Capture the cell that displays the provided text and extract its (X, Y) central coordinate. 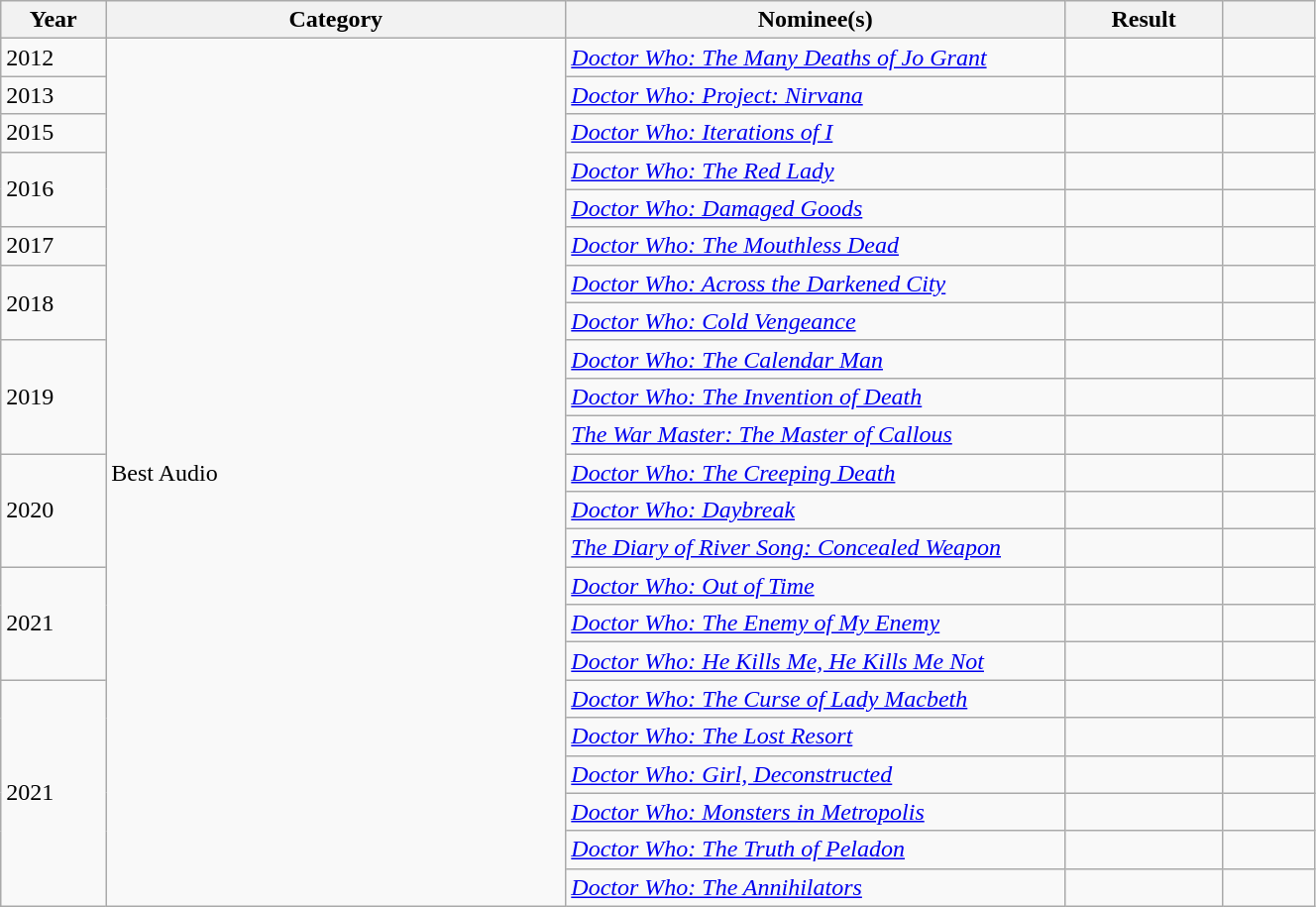
Doctor Who: Monsters in Metropolis (816, 812)
2016 (54, 189)
Doctor Who: The Calendar Man (816, 359)
Doctor Who: Out of Time (816, 586)
2015 (54, 133)
The Diary of River Song: Concealed Weapon (816, 548)
Doctor Who: The Curse of Lady Macbeth (816, 699)
Doctor Who: Damaged Goods (816, 208)
Doctor Who: The Creeping Death (816, 473)
Doctor Who: Girl, Deconstructed (816, 774)
Doctor Who: The Red Lady (816, 170)
Nominee(s) (816, 20)
Doctor Who: Daybreak (816, 510)
Doctor Who: The Enemy of My Enemy (816, 624)
Category (336, 20)
2019 (54, 397)
2020 (54, 510)
2018 (54, 302)
Doctor Who: The Annihilators (816, 887)
Result (1144, 20)
2013 (54, 95)
Year (54, 20)
Doctor Who: The Lost Resort (816, 737)
The War Master: The Master of Callous (816, 434)
Doctor Who: The Truth of Peladon (816, 850)
Doctor Who: Cold Vengeance (816, 321)
Doctor Who: He Kills Me, He Kills Me Not (816, 661)
2017 (54, 246)
Doctor Who: Iterations of I (816, 133)
Doctor Who: The Many Deaths of Jo Grant (816, 57)
2012 (54, 57)
Best Audio (336, 472)
Doctor Who: The Mouthless Dead (816, 246)
Doctor Who: The Invention of Death (816, 397)
Doctor Who: Across the Darkened City (816, 283)
Doctor Who: Project: Nirvana (816, 95)
